Locate the cell with the specified text and output its [x, y] center coordinate. 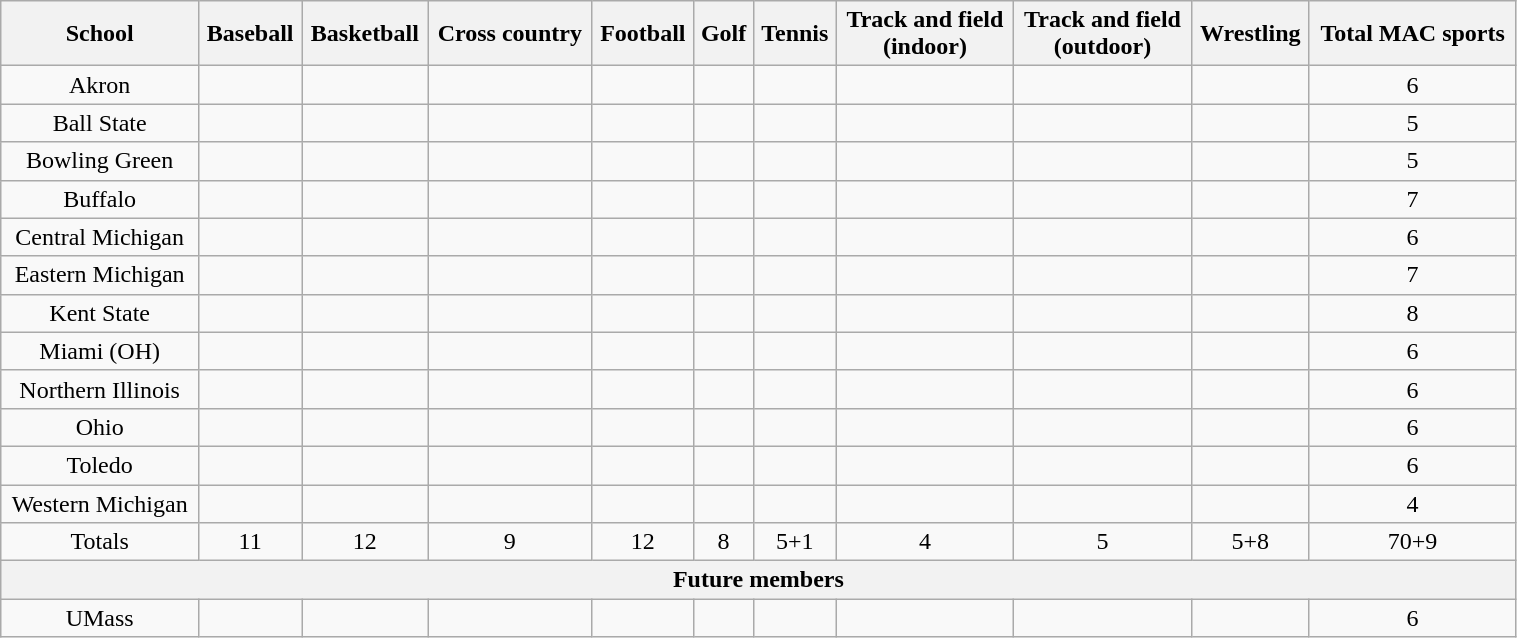
Western Michigan [100, 503]
Future members [758, 580]
Golf [724, 34]
Ball State [100, 123]
11 [250, 542]
Central Michigan [100, 237]
Miami (OH) [100, 351]
Toledo [100, 465]
Wrestling [1250, 34]
Kent State [100, 313]
5+8 [1250, 542]
Track and field(outdoor) [1103, 34]
Eastern Michigan [100, 275]
Buffalo [100, 199]
Basketball [365, 34]
Tennis [794, 34]
Ohio [100, 427]
Northern Illinois [100, 389]
Totals [100, 542]
70+9 [1412, 542]
Football [643, 34]
School [100, 34]
9 [510, 542]
Baseball [250, 34]
Cross country [510, 34]
5+1 [794, 542]
Bowling Green [100, 161]
Total MAC sports [1412, 34]
Track and field(indoor) [925, 34]
Akron [100, 85]
UMass [100, 618]
